For the text-containing cell, return its midpoint in (x, y) coordinate format. 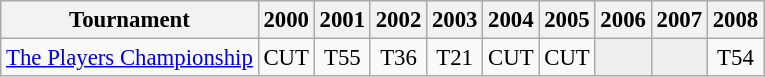
T54 (735, 58)
2002 (398, 20)
2007 (679, 20)
T55 (342, 58)
2006 (623, 20)
2000 (286, 20)
The Players Championship (130, 58)
Tournament (130, 20)
2005 (567, 20)
T21 (455, 58)
2001 (342, 20)
2004 (511, 20)
2003 (455, 20)
2008 (735, 20)
T36 (398, 58)
